Scan for the cell matching the given text and deliver its [X, Y] coordinate at center. 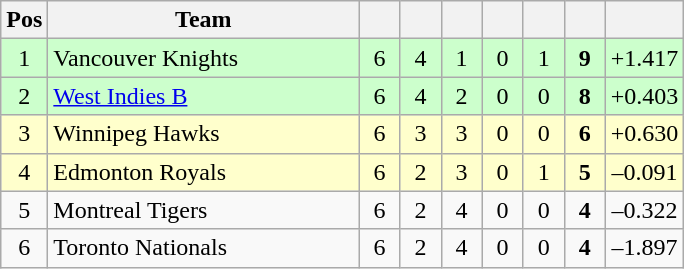
9 [584, 58]
+0.403 [644, 96]
Toronto Nationals [204, 248]
Vancouver Knights [204, 58]
–1.897 [644, 248]
Team [204, 20]
–0.322 [644, 210]
+1.417 [644, 58]
Winnipeg Hawks [204, 134]
West Indies B [204, 96]
–0.091 [644, 172]
8 [584, 96]
Montreal Tigers [204, 210]
+0.630 [644, 134]
Edmonton Royals [204, 172]
Pos [24, 20]
